Extract the [X, Y] coordinate from the center of the cell holding the provided text.  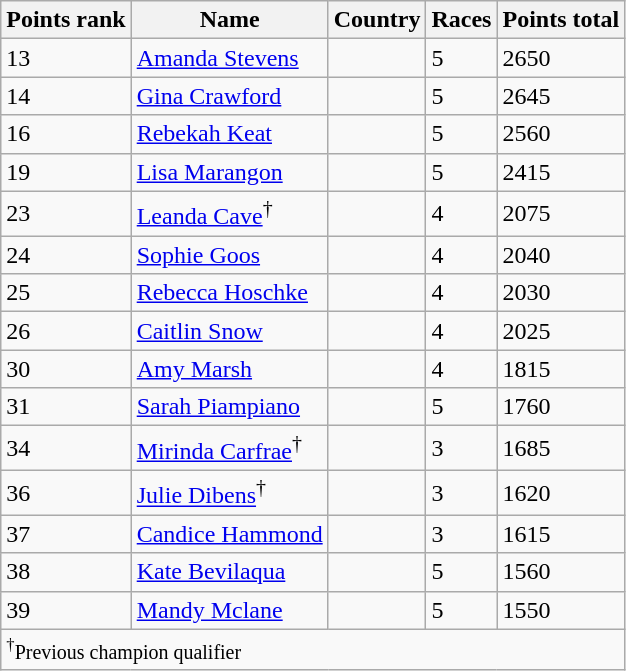
39 [66, 610]
Caitlin Snow [230, 331]
Leanda Cave† [230, 214]
Points rank [66, 20]
1560 [561, 572]
1760 [561, 407]
Gina Crawford [230, 96]
2025 [561, 331]
Name [230, 20]
2645 [561, 96]
34 [66, 448]
14 [66, 96]
2040 [561, 255]
Sophie Goos [230, 255]
24 [66, 255]
25 [66, 293]
Mirinda Carfrae† [230, 448]
16 [66, 134]
2075 [561, 214]
Races [462, 20]
Rebekah Keat [230, 134]
Candice Hammond [230, 534]
1815 [561, 369]
13 [66, 58]
2560 [561, 134]
Amy Marsh [230, 369]
1685 [561, 448]
36 [66, 492]
Amanda Stevens [230, 58]
Mandy Mclane [230, 610]
Lisa Marangon [230, 172]
2415 [561, 172]
Country [377, 20]
38 [66, 572]
Sarah Piampiano [230, 407]
30 [66, 369]
2650 [561, 58]
23 [66, 214]
†Previous champion qualifier [313, 649]
19 [66, 172]
1550 [561, 610]
37 [66, 534]
31 [66, 407]
Kate Bevilaqua [230, 572]
1615 [561, 534]
2030 [561, 293]
Points total [561, 20]
Julie Dibens† [230, 492]
26 [66, 331]
Rebecca Hoschke [230, 293]
1620 [561, 492]
